Pinpoint the cell where the given text exists, returning its (X, Y) midpoint coordinate. 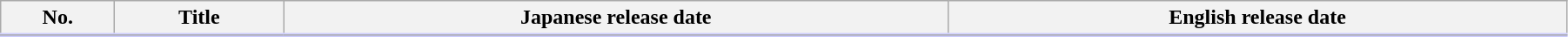
No. (57, 18)
Japanese release date (616, 18)
Title (199, 18)
English release date (1258, 18)
